Detect which cell encompasses the target text, then output its [X, Y] center coordinate. 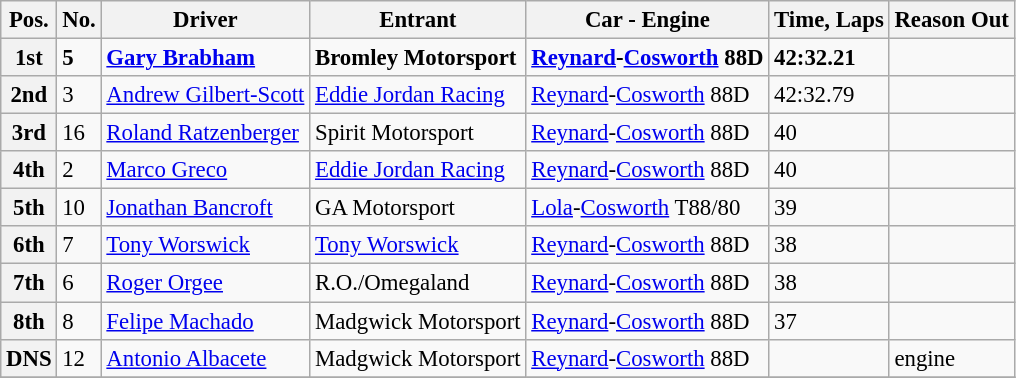
16 [79, 133]
8th [29, 321]
42:32.21 [829, 58]
Jonathan Bancroft [206, 208]
Roger Orgee [206, 283]
12 [79, 358]
Felipe Machado [206, 321]
1st [29, 58]
Roland Ratzenberger [206, 133]
Entrant [418, 20]
7th [29, 283]
Antonio Albacete [206, 358]
DNS [29, 358]
7 [79, 245]
39 [829, 208]
Andrew Gilbert-Scott [206, 95]
3rd [29, 133]
5th [29, 208]
Driver [206, 20]
42:32.79 [829, 95]
6 [79, 283]
Spirit Motorsport [418, 133]
10 [79, 208]
Marco Greco [206, 170]
37 [829, 321]
2 [79, 170]
Car - Engine [648, 20]
Reason Out [952, 20]
R.O./Omegaland [418, 283]
2nd [29, 95]
engine [952, 358]
Lola-Cosworth T88/80 [648, 208]
4th [29, 170]
Gary Brabham [206, 58]
8 [79, 321]
Time, Laps [829, 20]
Bromley Motorsport [418, 58]
3 [79, 95]
GA Motorsport [418, 208]
Pos. [29, 20]
5 [79, 58]
6th [29, 245]
No. [79, 20]
